Return the (X, Y) coordinate for the center point of the cell that contains the specified text.  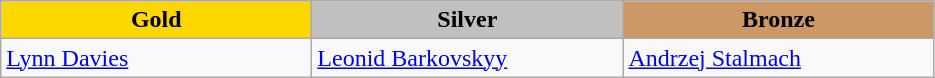
Silver (468, 20)
Lynn Davies (156, 58)
Andrzej Stalmach (778, 58)
Gold (156, 20)
Leonid Barkovskyy (468, 58)
Bronze (778, 20)
